Detect which cell encompasses the target text, then output its (X, Y) center coordinate. 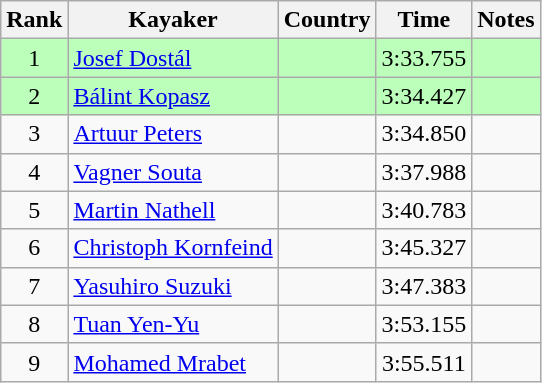
3:53.155 (424, 324)
3:34.427 (424, 96)
9 (34, 362)
Artuur Peters (173, 134)
3:37.988 (424, 172)
8 (34, 324)
Tuan Yen-Yu (173, 324)
3:40.783 (424, 210)
3:34.850 (424, 134)
7 (34, 286)
3 (34, 134)
3:33.755 (424, 58)
6 (34, 248)
2 (34, 96)
Christoph Kornfeind (173, 248)
Mohamed Mrabet (173, 362)
3:55.511 (424, 362)
3:45.327 (424, 248)
Kayaker (173, 20)
Notes (506, 20)
5 (34, 210)
4 (34, 172)
Martin Nathell (173, 210)
Yasuhiro Suzuki (173, 286)
Country (327, 20)
Rank (34, 20)
Bálint Kopasz (173, 96)
Time (424, 20)
1 (34, 58)
Josef Dostál (173, 58)
3:47.383 (424, 286)
Vagner Souta (173, 172)
